Find where the given text appears and provide that cell's center as [X, Y] coordinate. 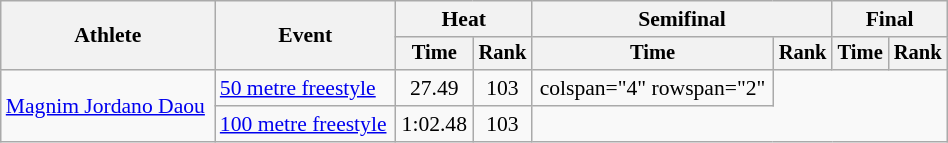
Semifinal [682, 19]
27.49 [434, 88]
Heat [464, 19]
100 metre freestyle [306, 124]
Athlete [108, 36]
Event [306, 36]
50 metre freestyle [306, 88]
Magnim Jordano Daou [108, 106]
colspan="4" rowspan="2" [652, 88]
Final [890, 19]
1:02.48 [434, 124]
